Scan for the cell matching the given text and deliver its [X, Y] coordinate at center. 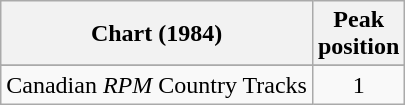
1 [358, 85]
Peakposition [358, 34]
Canadian RPM Country Tracks [157, 85]
Chart (1984) [157, 34]
